For the text-containing cell, return its midpoint in [x, y] coordinate format. 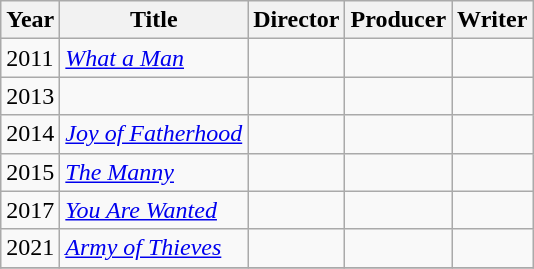
Army of Thieves [154, 248]
2017 [30, 210]
The Manny [154, 172]
Director [296, 20]
Title [154, 20]
What a Man [154, 58]
2013 [30, 96]
2014 [30, 134]
2011 [30, 58]
Year [30, 20]
You Are Wanted [154, 210]
Joy of Fatherhood [154, 134]
Producer [398, 20]
Writer [492, 20]
2021 [30, 248]
2015 [30, 172]
